Pinpoint the cell where the given text exists, returning its [x, y] midpoint coordinate. 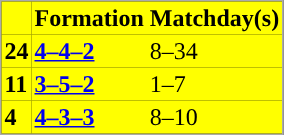
Formation [90, 18]
11 [17, 84]
4 [17, 116]
8–10 [214, 116]
3–5–2 [90, 84]
4–3–3 [90, 116]
1–7 [214, 84]
24 [17, 50]
8–34 [214, 50]
4–4–2 [90, 50]
Matchday(s) [214, 18]
